Search for the cell housing the specified text and yield its [X, Y] center coordinate. 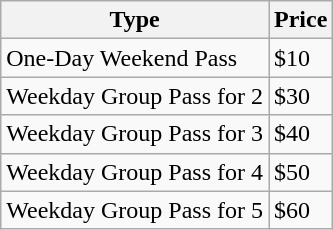
$40 [300, 134]
Type [135, 20]
Weekday Group Pass for 3 [135, 134]
Weekday Group Pass for 5 [135, 210]
One-Day Weekend Pass [135, 58]
$10 [300, 58]
$30 [300, 96]
Price [300, 20]
$50 [300, 172]
Weekday Group Pass for 4 [135, 172]
$60 [300, 210]
Weekday Group Pass for 2 [135, 96]
